Detect which cell encompasses the target text, then output its (x, y) center coordinate. 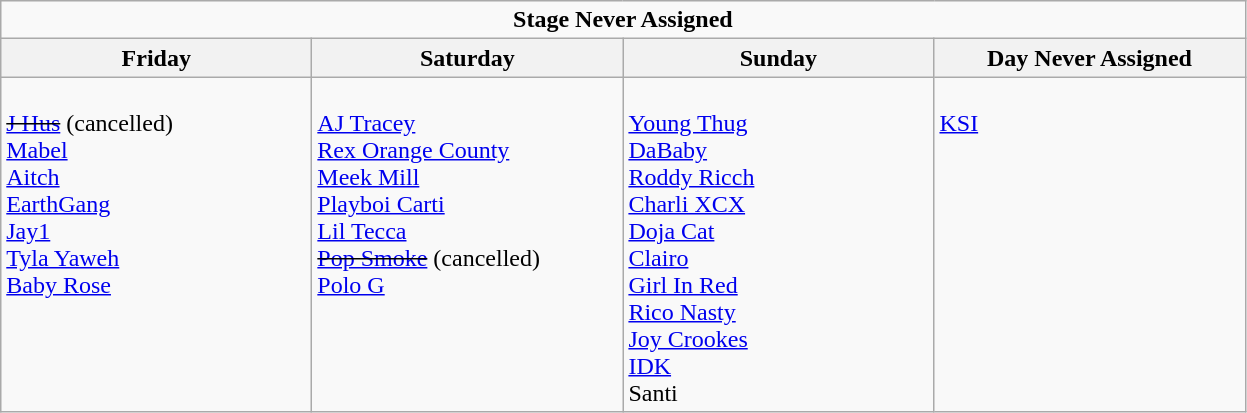
J Hus (cancelled) Mabel Aitch EarthGang Jay1 Tyla Yaweh Baby Rose (156, 244)
Young Thug DaBaby Roddy Ricch Charli XCX Doja Cat Clairo Girl In Red Rico Nasty Joy Crookes IDK Santi (778, 244)
Saturday (468, 58)
Stage Never Assigned (623, 20)
Day Never Assigned (1090, 58)
KSI (1090, 244)
Friday (156, 58)
Sunday (778, 58)
AJ Tracey Rex Orange County Meek Mill Playboi Carti Lil Tecca Pop Smoke (cancelled) Polo G (468, 244)
